Locate the cell with the specified text and output its [x, y] center coordinate. 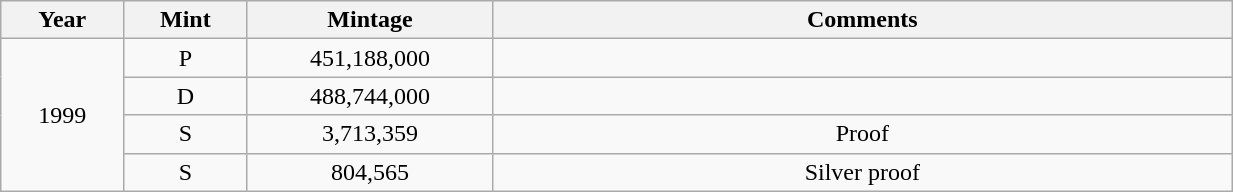
Mint [186, 20]
Proof [862, 134]
Comments [862, 20]
Mintage [370, 20]
3,713,359 [370, 134]
488,744,000 [370, 96]
D [186, 96]
451,188,000 [370, 58]
Silver proof [862, 172]
P [186, 58]
804,565 [370, 172]
1999 [62, 115]
Year [62, 20]
